From the cell containing the given text, extract its center point as [X, Y] coordinate. 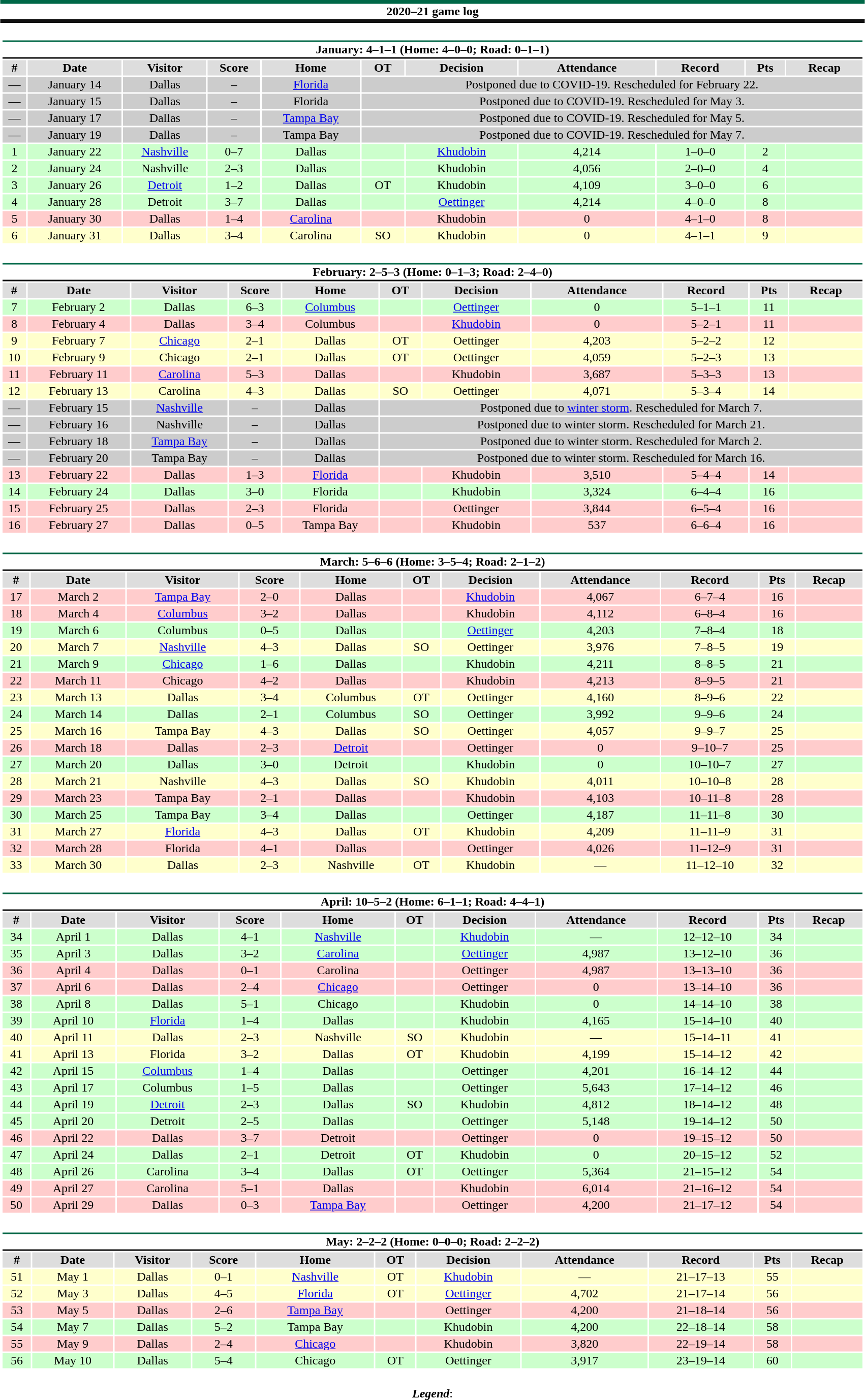
Postponed due to COVID-19. Rescheduled for May 7. [612, 135]
5–4 [224, 1360]
March 16 [78, 731]
March 21 [78, 781]
21–15–12 [707, 1171]
1–5 [250, 1088]
8–9–5 [709, 680]
February 27 [79, 525]
4,165 [596, 1021]
April: 10–5–2 (Home: 6–1–1; Road: 4–4–1) [432, 901]
7–8–5 [709, 647]
4,213 [600, 680]
11–11–9 [709, 832]
3,917 [584, 1360]
5–2–2 [706, 341]
6–7–4 [709, 597]
March 23 [78, 798]
5–2–1 [706, 324]
May 10 [73, 1360]
39 [16, 1021]
4,057 [600, 731]
February 25 [79, 509]
23–19–14 [701, 1360]
April 29 [73, 1205]
April 19 [73, 1104]
January 19 [75, 135]
3 [14, 185]
5,364 [596, 1171]
March 28 [78, 848]
21–17–13 [701, 1277]
March 6 [78, 631]
5,148 [596, 1122]
0–7 [234, 152]
47 [16, 1155]
537 [597, 525]
February 4 [79, 324]
May 9 [73, 1344]
Postponed due to winter storm. Rescheduled for March 21. [621, 424]
April 3 [73, 954]
15–14–11 [707, 1037]
9–9–6 [709, 714]
53 [17, 1311]
37 [16, 987]
4,103 [600, 798]
February 11 [79, 375]
May: 2–2–2 (Home: 0–0–0; Road: 2–2–2) [432, 1242]
4,211 [600, 664]
6–5–4 [706, 509]
10 [14, 357]
11–12–9 [709, 848]
Postponed due to winter storm. Rescheduled for March 2. [621, 442]
January 28 [75, 202]
10–11–8 [709, 798]
February 7 [79, 341]
17 [16, 597]
8–9–6 [709, 698]
April 1 [73, 937]
March 9 [78, 664]
4,059 [597, 357]
Postponed due to COVID-19. Rescheduled for May 5. [612, 118]
4–1–1 [700, 235]
April 15 [73, 1071]
10–10–8 [709, 781]
Postponed due to winter storm. Rescheduled for March 16. [621, 458]
January 30 [75, 219]
7 [14, 307]
Postponed due to COVID-19. Rescheduled for February 22. [612, 85]
4–0–0 [700, 202]
21–18–14 [701, 1311]
April 13 [73, 1054]
May 7 [73, 1327]
29 [16, 798]
5–2 [224, 1327]
April 4 [73, 970]
4,067 [600, 597]
February 15 [79, 408]
April 24 [73, 1155]
20 [16, 647]
February 16 [79, 424]
May 5 [73, 1311]
4–5 [224, 1293]
April 27 [73, 1189]
February 24 [79, 491]
6–3 [255, 307]
4,056 [586, 168]
4,109 [586, 185]
13–12–10 [707, 954]
21–16–12 [707, 1189]
5,643 [596, 1088]
10–10–7 [709, 765]
4–2 [269, 680]
1 [14, 152]
2–6 [224, 1311]
12–12–10 [707, 937]
March 30 [78, 865]
February 22 [79, 475]
4,812 [596, 1104]
February 2 [79, 307]
8–8–5 [709, 664]
March 25 [78, 815]
9–9–7 [709, 731]
51 [17, 1277]
26 [16, 748]
March 2 [78, 597]
5 [14, 219]
March 7 [78, 647]
4,209 [600, 832]
January 24 [75, 168]
19–14–12 [707, 1122]
April 20 [73, 1122]
4,201 [596, 1071]
5–2–3 [706, 357]
January 15 [75, 101]
21–17–12 [707, 1205]
2020–21 game log [432, 11]
15–14–10 [707, 1021]
3,820 [584, 1344]
5–3–4 [706, 391]
May 3 [73, 1293]
15–14–12 [707, 1054]
2–0–0 [700, 168]
19–15–12 [707, 1138]
April 10 [73, 1021]
4,026 [600, 848]
February 9 [79, 357]
January 26 [75, 185]
21–17–14 [701, 1293]
March 4 [78, 613]
45 [16, 1122]
April 26 [73, 1171]
January 22 [75, 152]
11–11–8 [709, 815]
1–6 [269, 664]
6–8–4 [709, 613]
3,687 [597, 375]
9–10–7 [709, 748]
May 1 [73, 1277]
2–0 [269, 597]
4,187 [600, 815]
January 31 [75, 235]
15 [14, 509]
22–19–14 [701, 1344]
4,011 [600, 781]
4,199 [596, 1054]
April 6 [73, 987]
7–8–4 [709, 631]
5–4–4 [706, 475]
20–15–12 [707, 1155]
60 [773, 1360]
March 11 [78, 680]
4,160 [600, 698]
3–0–0 [700, 185]
23 [16, 698]
February: 2–5–3 (Home: 0–1–3; Road: 2–4–0) [432, 272]
3,976 [600, 647]
March 18 [78, 748]
1–2 [234, 185]
February 20 [79, 458]
18–14–12 [707, 1104]
4–1–0 [700, 219]
March 20 [78, 765]
March 27 [78, 832]
April 8 [73, 1004]
6,014 [596, 1189]
February 13 [79, 391]
35 [16, 954]
33 [16, 865]
April 11 [73, 1037]
April 22 [73, 1138]
22–18–14 [701, 1327]
2–5 [250, 1122]
5–3 [255, 375]
49 [16, 1189]
February 18 [79, 442]
16–14–12 [707, 1071]
5–1–1 [706, 307]
3,324 [597, 491]
Postponed due to winter storm. Rescheduled for March 7. [621, 408]
6–4–4 [706, 491]
3,510 [597, 475]
6–6–4 [706, 525]
5–3–3 [706, 375]
March: 5–6–6 (Home: 3–5–4; Road: 2–1–2) [432, 562]
January 14 [75, 85]
4,702 [584, 1293]
13–13–10 [707, 970]
17–14–12 [707, 1088]
Postponed due to COVID-19. Rescheduled for May 3. [612, 101]
43 [16, 1088]
13–14–10 [707, 987]
March 14 [78, 714]
3,992 [600, 714]
January 17 [75, 118]
1–0–0 [700, 152]
14–14–10 [707, 1004]
11–12–10 [709, 865]
April 17 [73, 1088]
1–3 [255, 475]
January: 4–1–1 (Home: 4–0–0; Road: 0–1–1) [432, 50]
4,071 [597, 391]
3,844 [597, 509]
0–3 [250, 1205]
March 13 [78, 698]
4,112 [600, 613]
